Detect which cell encompasses the target text, then output its [X, Y] center coordinate. 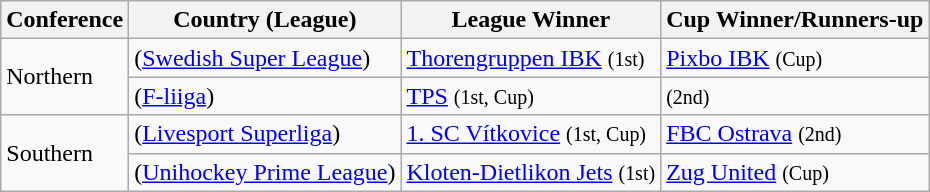
(Unihockey Prime League) [265, 172]
Conference [65, 20]
Northern [65, 77]
(F-liiga) [265, 96]
(2nd) [795, 96]
Pixbo IBK (Cup) [795, 58]
(Swedish Super League) [265, 58]
TPS (1st, Cup) [531, 96]
League Winner [531, 20]
Thorengruppen IBK (1st) [531, 58]
Kloten-Dietlikon Jets (1st) [531, 172]
Zug United (Cup) [795, 172]
Cup Winner/Runners-up [795, 20]
1. SC Vítkovice (1st, Cup) [531, 134]
Country (League) [265, 20]
FBC Ostrava (2nd) [795, 134]
Southern [65, 153]
(Livesport Superliga) [265, 134]
